Output the (x, y) coordinate of the center of the cell containing the given text.  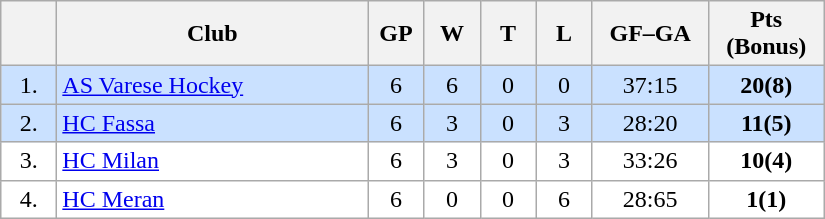
1(1) (766, 199)
HC Meran (212, 199)
HC Milan (212, 161)
AS Varese Hockey (212, 85)
10(4) (766, 161)
20(8) (766, 85)
28:65 (650, 199)
W (452, 34)
Club (212, 34)
HC Fassa (212, 123)
GF–GA (650, 34)
GP (396, 34)
Pts (Bonus) (766, 34)
L (564, 34)
3. (29, 161)
1. (29, 85)
33:26 (650, 161)
37:15 (650, 85)
11(5) (766, 123)
2. (29, 123)
T (508, 34)
4. (29, 199)
28:20 (650, 123)
